Scan for the cell matching the given text and deliver its [X, Y] coordinate at center. 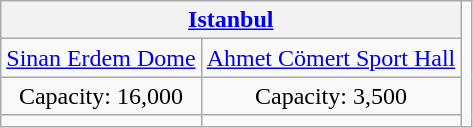
Capacity: 3,500 [331, 96]
Istanbul [231, 20]
Sinan Erdem Dome [101, 58]
Ahmet Cömert Sport Hall [331, 58]
Capacity: 16,000 [101, 96]
